Provide the [x, y] coordinate of the cell's center where the given text is located.  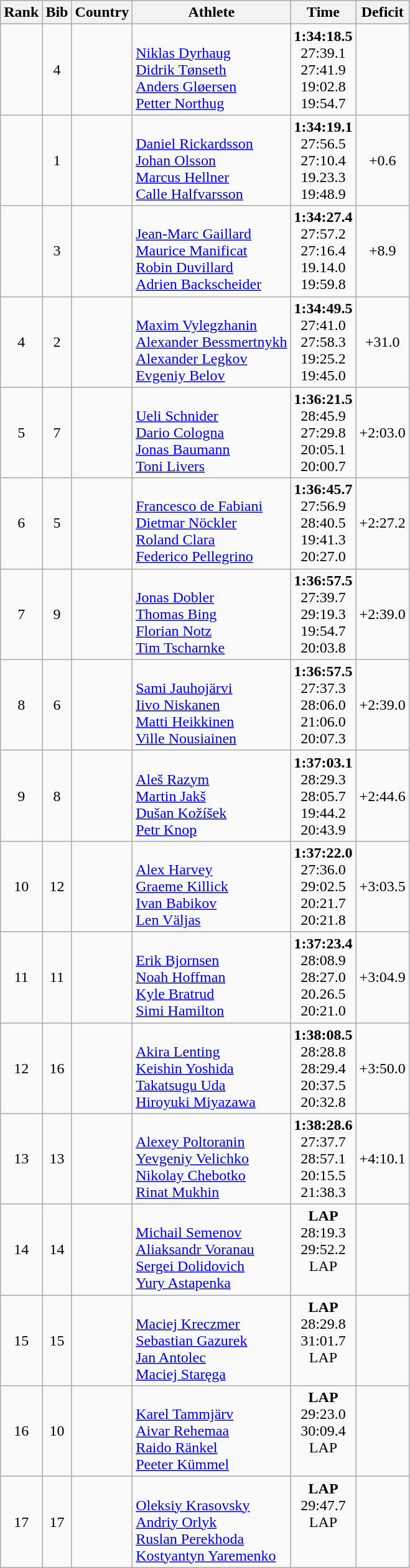
Erik BjornsenNoah HoffmanKyle BratrudSimi Hamilton [212, 977]
1:37:22.027:36.029:02.520:21.720:21.8 [324, 886]
LAP29:47.7LAP [324, 1522]
1:36:21.528:45.927:29.820:05.120:00.7 [324, 433]
Niklas DyrhaugDidrik TønsethAnders GløersenPetter Northug [212, 70]
Akira LentingKeishin YoshidaTakatsugu UdaHiroyuki Miyazawa [212, 1068]
Alex HarveyGraeme KillickIvan BabikovLen Väljas [212, 886]
Deficit [382, 12]
Time [324, 12]
1:36:45.727:56.928:40.519:41.320:27.0 [324, 523]
Sami JauhojärviIivo NiskanenMatti HeikkinenVille Nousiainen [212, 705]
Athlete [212, 12]
Jonas DoblerThomas BingFlorian NotzTim Tscharnke [212, 614]
Daniel RickardssonJohan OlssonMarcus HellnerCalle Halfvarsson [212, 160]
1:38:28.627:37.728:57.120:15.521:38.3 [324, 1159]
Alexey PoltoraninYevgeniy VelichkoNikolay ChebotkoRinat Mukhin [212, 1159]
1:34:49.527:41.027:58.319:25.219:45.0 [324, 342]
Karel TammjärvAivar RehemaaRaido RänkelPeeter Kümmel [212, 1431]
1:37:03.128:29.328:05.719:44.220:43.9 [324, 795]
+8.9 [382, 251]
Jean-Marc GaillardMaurice ManificatRobin DuvillardAdrien Backscheider [212, 251]
Rank [21, 12]
+2:03.0 [382, 433]
Country [102, 12]
1 [57, 160]
+3:03.5 [382, 886]
Bib [57, 12]
+4:10.1 [382, 1159]
1:38:08.528:28.828:29.420:37.520:32.8 [324, 1068]
+2:44.6 [382, 795]
+2:27.2 [382, 523]
LAP28:29.831:01.7LAP [324, 1341]
Aleš RazymMartin JakšDušan KožíšekPetr Knop [212, 795]
1:34:19.127:56.527:10.419.23.319:48.9 [324, 160]
2 [57, 342]
Maxim VylegzhaninAlexander BessmertnykhAlexander LegkovEvgeniy Belov [212, 342]
LAP29:23.030:09.4LAP [324, 1431]
Francesco de FabianiDietmar NöcklerRoland ClaraFederico Pellegrino [212, 523]
Oleksiy KrasovskyAndriy OrlykRuslan PerekhodaKostyantyn Yaremenko [212, 1522]
1:34:27.427:57.227:16.419.14.019:59.8 [324, 251]
+0.6 [382, 160]
1:37:23.428:08.928:27.020.26.520:21.0 [324, 977]
Maciej KreczmerSebastian GazurekJan AntolecMaciej Staręga [212, 1341]
+3:50.0 [382, 1068]
1:36:57.527:39.729:19.319:54.720:03.8 [324, 614]
+31.0 [382, 342]
Michail SemenovAliaksandr VoranauSergei DolidovichYury Astapenka [212, 1250]
LAP28:19.329:52.2LAP [324, 1250]
Ueli SchniderDario ColognaJonas BaumannToni Livers [212, 433]
+3:04.9 [382, 977]
1:36:57.527:37.328:06.021:06.020:07.3 [324, 705]
1:34:18.527:39.127:41.919:02.819:54.7 [324, 70]
3 [57, 251]
